For the text-containing cell, return its midpoint in [X, Y] coordinate format. 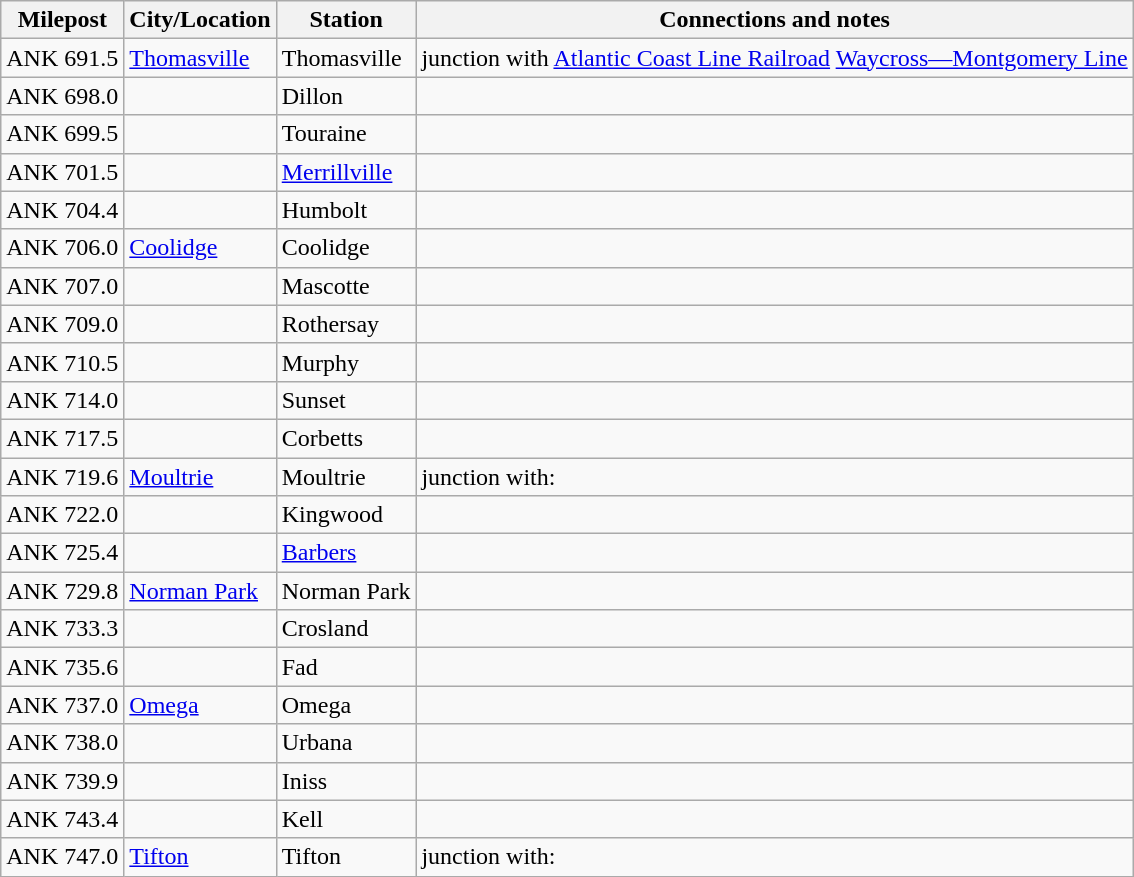
ANK 735.6 [62, 667]
ANK 704.4 [62, 210]
Touraine [346, 134]
Murphy [346, 362]
Connections and notes [774, 20]
Barbers [346, 553]
ANK 701.5 [62, 172]
Kingwood [346, 515]
Mascotte [346, 286]
junction with Atlantic Coast Line Railroad Waycross—Montgomery Line [774, 58]
Station [346, 20]
ANK 698.0 [62, 96]
City/Location [200, 20]
ANK 691.5 [62, 58]
Iniss [346, 781]
Dillon [346, 96]
ANK 717.5 [62, 438]
ANK 707.0 [62, 286]
ANK 722.0 [62, 515]
Urbana [346, 743]
Humbolt [346, 210]
ANK 719.6 [62, 477]
ANK 699.5 [62, 134]
Milepost [62, 20]
ANK 710.5 [62, 362]
Fad [346, 667]
ANK 733.3 [62, 629]
ANK 709.0 [62, 324]
Merrillville [346, 172]
ANK 706.0 [62, 248]
Corbetts [346, 438]
ANK 743.4 [62, 819]
Sunset [346, 400]
ANK 747.0 [62, 857]
ANK 739.9 [62, 781]
Crosland [346, 629]
ANK 737.0 [62, 705]
ANK 714.0 [62, 400]
ANK 738.0 [62, 743]
ANK 729.8 [62, 591]
Rothersay [346, 324]
ANK 725.4 [62, 553]
Kell [346, 819]
